Determine the (x, y) coordinate at the center of the cell enclosing the given text.  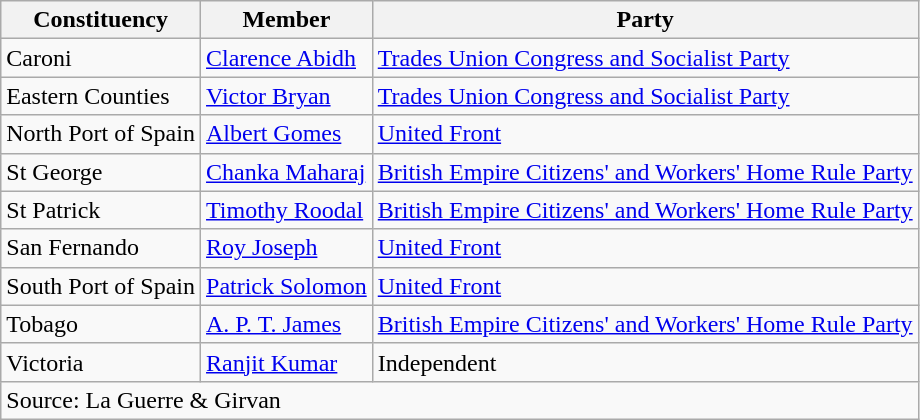
Independent (645, 362)
St George (101, 172)
Constituency (101, 20)
Member (287, 20)
Roy Joseph (287, 248)
Eastern Counties (101, 96)
Clarence Abidh (287, 58)
North Port of Spain (101, 134)
Timothy Roodal (287, 210)
Tobago (101, 324)
South Port of Spain (101, 286)
Source: La Guerre & Girvan (460, 400)
Caroni (101, 58)
Albert Gomes (287, 134)
Victoria (101, 362)
A. P. T. James (287, 324)
Ranjit Kumar (287, 362)
Victor Bryan (287, 96)
St Patrick (101, 210)
San Fernando (101, 248)
Chanka Maharaj (287, 172)
Patrick Solomon (287, 286)
Party (645, 20)
